For the text-containing cell, return its midpoint in [x, y] coordinate format. 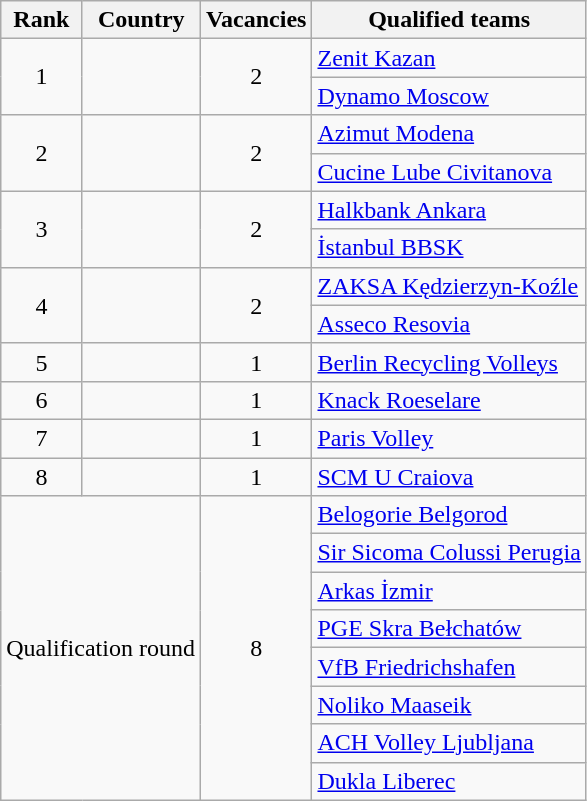
Dukla Liberec [449, 781]
Qualification round [101, 648]
7 [42, 438]
Knack Roeselare [449, 400]
Rank [42, 20]
SCM U Craiova [449, 477]
Noliko Maaseik [449, 705]
Berlin Recycling Volleys [449, 362]
PGE Skra Bełchatów [449, 629]
ACH Volley Ljubljana [449, 743]
Dynamo Moscow [449, 96]
Arkas İzmir [449, 591]
Cucine Lube Civitanova [449, 172]
VfB Friedrichshafen [449, 667]
İstanbul BBSK [449, 248]
Paris Volley [449, 438]
Sir Sicoma Colussi Perugia [449, 553]
ZAKSA Kędzierzyn-Koźle [449, 286]
Country [141, 20]
Qualified teams [449, 20]
Azimut Modena [449, 134]
6 [42, 400]
Asseco Resovia [449, 324]
5 [42, 362]
Belogorie Belgorod [449, 515]
Halkbank Ankara [449, 210]
Vacancies [256, 20]
3 [42, 229]
4 [42, 305]
Zenit Kazan [449, 58]
